Capture the cell that displays the provided text and extract its [x, y] central coordinate. 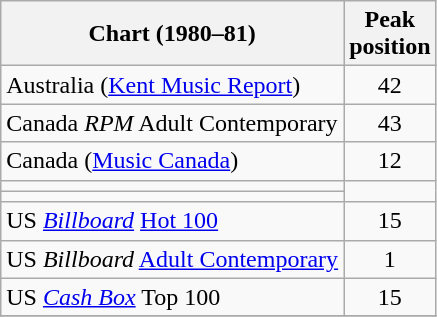
Chart (1980–81) [172, 34]
Canada (Music Canada) [172, 161]
Canada RPM Adult Contemporary [172, 123]
1 [390, 259]
US Cash Box Top 100 [172, 297]
12 [390, 161]
42 [390, 85]
43 [390, 123]
US Billboard Hot 100 [172, 221]
US Billboard Adult Contemporary [172, 259]
Australia (Kent Music Report) [172, 85]
Peakposition [390, 34]
